For the text-containing cell, return its midpoint in [x, y] coordinate format. 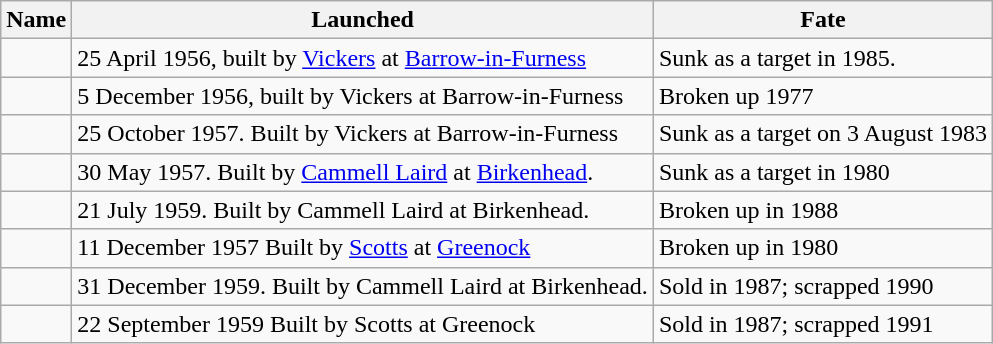
25 October 1957. Built by Vickers at Barrow-in-Furness [363, 134]
Name [36, 20]
11 December 1957 Built by Scotts at Greenock [363, 248]
Fate [822, 20]
Sunk as a target in 1980 [822, 172]
22 September 1959 Built by Scotts at Greenock [363, 324]
Sold in 1987; scrapped 1991 [822, 324]
5 December 1956, built by Vickers at Barrow-in-Furness [363, 96]
30 May 1957. Built by Cammell Laird at Birkenhead. [363, 172]
Broken up 1977 [822, 96]
Sunk as a target on 3 August 1983 [822, 134]
31 December 1959. Built by Cammell Laird at Birkenhead. [363, 286]
Broken up in 1980 [822, 248]
21 July 1959. Built by Cammell Laird at Birkenhead. [363, 210]
Broken up in 1988 [822, 210]
25 April 1956, built by Vickers at Barrow-in-Furness [363, 58]
Launched [363, 20]
Sold in 1987; scrapped 1990 [822, 286]
Sunk as a target in 1985. [822, 58]
